Capture the cell that displays the provided text and extract its (x, y) central coordinate. 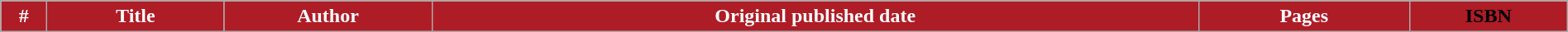
ISBN (1489, 16)
Original published date (815, 16)
# (24, 16)
Pages (1303, 16)
Author (327, 16)
Title (136, 16)
